Provide the [X, Y] coordinate of the cell's center where the given text is located.  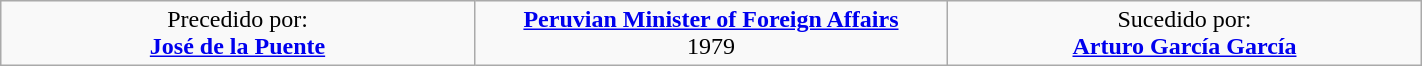
Sucedido por:Arturo García García [1185, 34]
Precedido por:José de la Puente [238, 34]
Peruvian Minister of Foreign Affairs 1979 [710, 34]
